Pinpoint the cell where the given text exists, returning its [X, Y] midpoint coordinate. 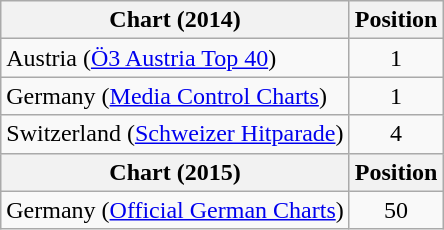
Chart (2015) [175, 172]
Germany (Media Control Charts) [175, 96]
Chart (2014) [175, 20]
Switzerland (Schweizer Hitparade) [175, 134]
50 [396, 210]
4 [396, 134]
Austria (Ö3 Austria Top 40) [175, 58]
Germany (Official German Charts) [175, 210]
